Return (X, Y) of the center of cell containing provided text 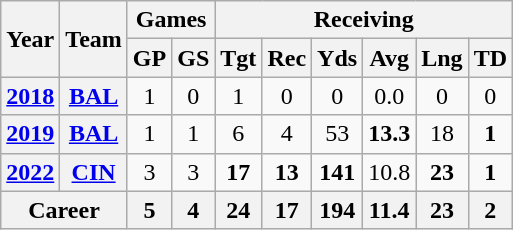
Games (170, 20)
Tgt (238, 58)
CIN (94, 172)
194 (338, 210)
Yds (338, 58)
13.3 (390, 134)
11.4 (390, 210)
13 (287, 172)
24 (238, 210)
Lng (442, 58)
Rec (287, 58)
Team (94, 39)
18 (442, 134)
5 (149, 210)
2019 (30, 134)
Year (30, 39)
TD (490, 58)
2018 (30, 96)
141 (338, 172)
53 (338, 134)
0.0 (390, 96)
2022 (30, 172)
6 (238, 134)
GP (149, 58)
Career (64, 210)
Receiving (364, 20)
Avg (390, 58)
GS (194, 58)
10.8 (390, 172)
2 (490, 210)
